For the text-containing cell, return its midpoint in (x, y) coordinate format. 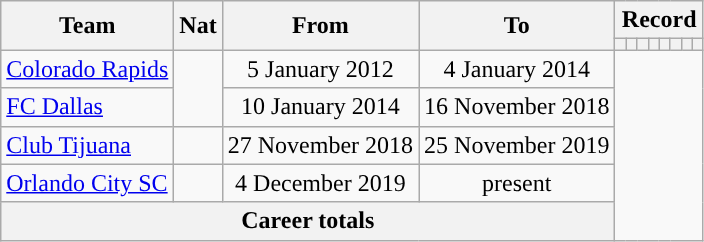
Orlando City SC (88, 183)
FC Dallas (88, 107)
Colorado Rapids (88, 69)
Club Tijuana (88, 145)
5 January 2012 (320, 69)
To (517, 26)
16 November 2018 (517, 107)
Career totals (308, 221)
present (517, 183)
25 November 2019 (517, 145)
4 January 2014 (517, 69)
From (320, 26)
27 November 2018 (320, 145)
10 January 2014 (320, 107)
4 December 2019 (320, 183)
Record (659, 20)
Team (88, 26)
Nat (198, 26)
